Find where the given text appears and provide that cell's center as (x, y) coordinate. 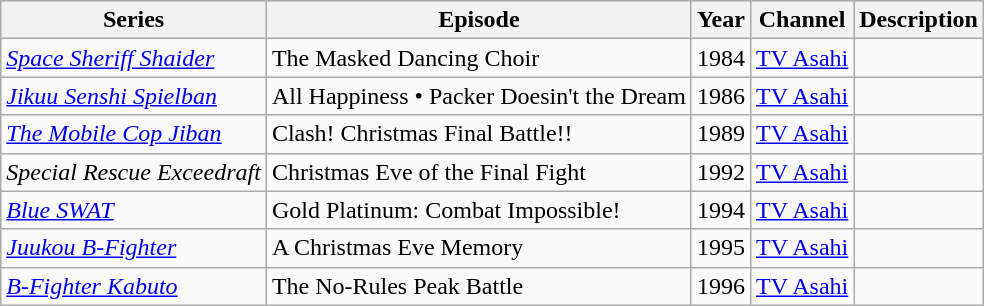
The Mobile Cop Jiban (134, 134)
Clash! Christmas Final Battle!! (478, 134)
B-Fighter Kabuto (134, 286)
Jikuu Senshi Spielban (134, 96)
Description (919, 20)
Space Sheriff Shaider (134, 58)
The Masked Dancing Choir (478, 58)
Blue SWAT (134, 210)
The No-Rules Peak Battle (478, 286)
Special Rescue Exceedraft (134, 172)
1986 (720, 96)
Year (720, 20)
Juukou B-Fighter (134, 248)
1995 (720, 248)
1994 (720, 210)
1992 (720, 172)
1996 (720, 286)
A Christmas Eve Memory (478, 248)
Gold Platinum: Combat Impossible! (478, 210)
Channel (802, 20)
1984 (720, 58)
All Happiness • Packer Doesin't the Dream (478, 96)
Christmas Eve of the Final Fight (478, 172)
Series (134, 20)
1989 (720, 134)
Episode (478, 20)
